Find where the given text appears and provide that cell's center as (X, Y) coordinate. 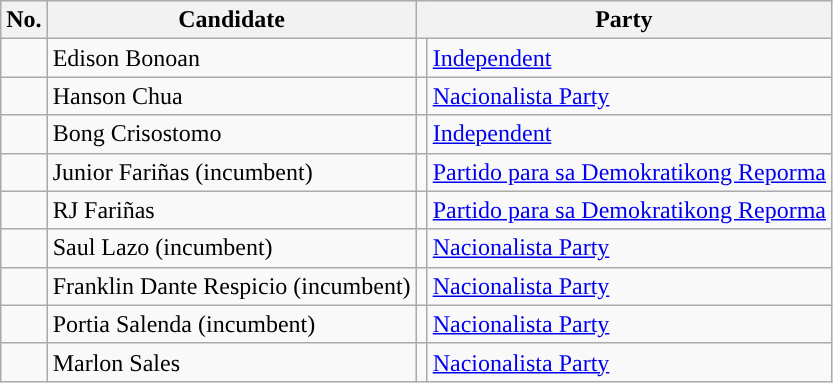
Junior Fariñas (incumbent) (232, 172)
Hanson Chua (232, 96)
Franklin Dante Respicio (incumbent) (232, 286)
Saul Lazo (incumbent) (232, 248)
RJ Fariñas (232, 210)
Marlon Sales (232, 362)
No. (24, 20)
Candidate (232, 20)
Edison Bonoan (232, 58)
Party (624, 20)
Portia Salenda (incumbent) (232, 324)
Bong Crisostomo (232, 134)
